Determine the [x, y] coordinate at the center of the cell enclosing the given text.  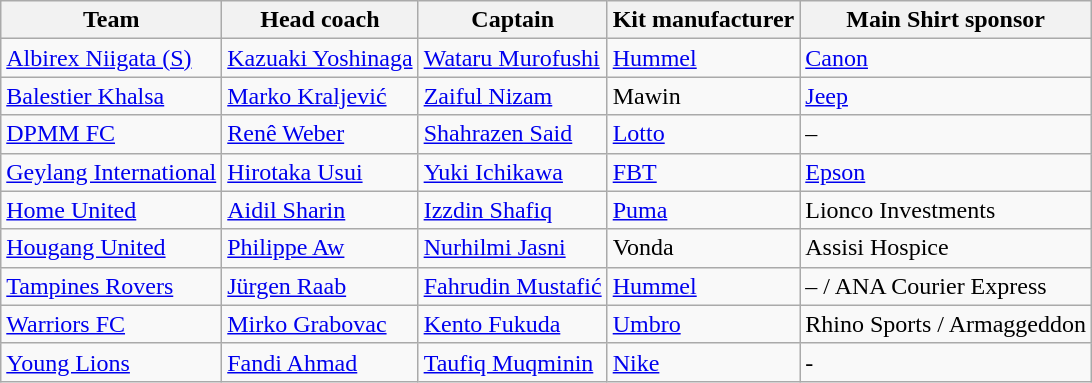
Team [112, 20]
Kazuaki Yoshinaga [320, 58]
Nike [704, 362]
FBT [704, 172]
Kento Fukuda [512, 324]
Head coach [320, 20]
Balestier Khalsa [112, 96]
Izzdin Shafiq [512, 210]
Epson [946, 172]
Rhino Sports / Armaggeddon [946, 324]
Lotto [704, 134]
Yuki Ichikawa [512, 172]
Tampines Rovers [112, 286]
Hirotaka Usui [320, 172]
– [946, 134]
Aidil Sharin [320, 210]
Taufiq Muqminin [512, 362]
Warriors FC [112, 324]
Mirko Grabovac [320, 324]
Geylang International [112, 172]
Shahrazen Said [512, 134]
Puma [704, 210]
Hougang United [112, 248]
DPMM FC [112, 134]
Marko Kraljević [320, 96]
Fandi Ahmad [320, 362]
Renê Weber [320, 134]
Canon [946, 58]
- [946, 362]
Vonda [704, 248]
Albirex Niigata (S) [112, 58]
Kit manufacturer [704, 20]
Assisi Hospice [946, 248]
Zaiful Nizam [512, 96]
Umbro [704, 324]
Jeep [946, 96]
Nurhilmi Jasni [512, 248]
Jürgen Raab [320, 286]
Wataru Murofushi [512, 58]
– / ANA Courier Express [946, 286]
Fahrudin Mustafić [512, 286]
Main Shirt sponsor [946, 20]
Lionco Investments [946, 210]
Philippe Aw [320, 248]
Home United [112, 210]
Captain [512, 20]
Young Lions [112, 362]
Mawin [704, 96]
